Search for the cell housing the specified text and yield its (X, Y) center coordinate. 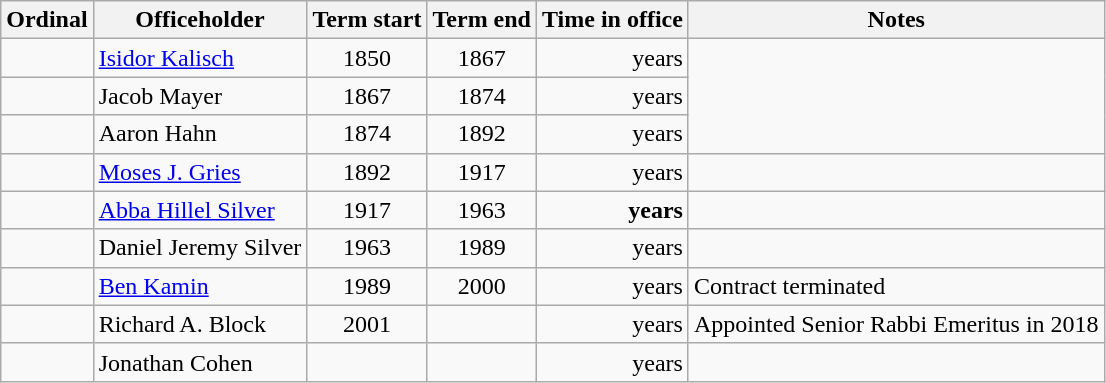
Time in office (613, 20)
Isidor Kalisch (200, 58)
Officeholder (200, 20)
Ben Kamin (200, 286)
2000 (482, 286)
Abba Hillel Silver (200, 210)
Jonathan Cohen (200, 362)
Term end (482, 20)
Contract terminated (896, 286)
Jacob Mayer (200, 96)
1850 (367, 58)
Ordinal (47, 20)
2001 (367, 324)
Moses J. Gries (200, 172)
Term start (367, 20)
Aaron Hahn (200, 134)
Daniel Jeremy Silver (200, 248)
Notes (896, 20)
Richard A. Block (200, 324)
Appointed Senior Rabbi Emeritus in 2018 (896, 324)
